Search for the cell housing the specified text and yield its (X, Y) center coordinate. 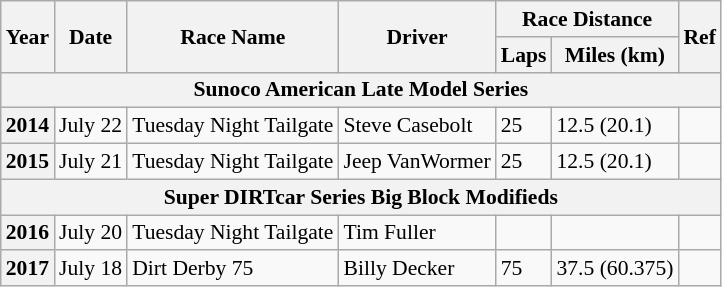
Laps (524, 55)
Dirt Derby 75 (232, 269)
July 22 (90, 126)
37.5 (60.375) (614, 269)
July 21 (90, 162)
July 18 (90, 269)
Miles (km) (614, 55)
Steve Casebolt (416, 126)
2014 (28, 126)
Tim Fuller (416, 233)
Race Distance (588, 19)
Billy Decker (416, 269)
July 20 (90, 233)
2015 (28, 162)
Date (90, 36)
Year (28, 36)
2017 (28, 269)
Sunoco American Late Model Series (361, 90)
Super DIRTcar Series Big Block Modifieds (361, 197)
Driver (416, 36)
Ref (699, 36)
Race Name (232, 36)
2016 (28, 233)
75 (524, 269)
Jeep VanWormer (416, 162)
